Provide the (x, y) coordinate of the cell's center where the given text is located.  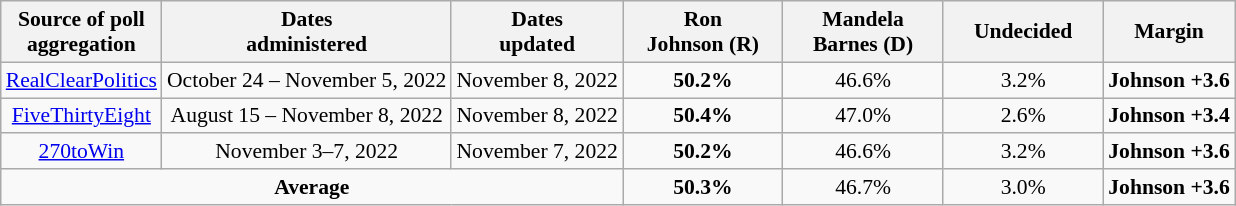
3.0% (1023, 187)
Margin (1169, 32)
50.4% (703, 116)
October 24 – November 5, 2022 (307, 80)
RealClearPolitics (82, 80)
46.7% (863, 187)
Johnson +3.4 (1169, 116)
FiveThirtyEight (82, 116)
Average (312, 187)
RonJohnson (R) (703, 32)
47.0% (863, 116)
Source of pollaggregation (82, 32)
November 7, 2022 (536, 152)
50.3% (703, 187)
Undecided (1023, 32)
Datesupdated (536, 32)
MandelaBarnes (D) (863, 32)
2.6% (1023, 116)
270toWin (82, 152)
Datesadministered (307, 32)
November 3–7, 2022 (307, 152)
August 15 – November 8, 2022 (307, 116)
